Find where the given text appears and provide that cell's center as [X, Y] coordinate. 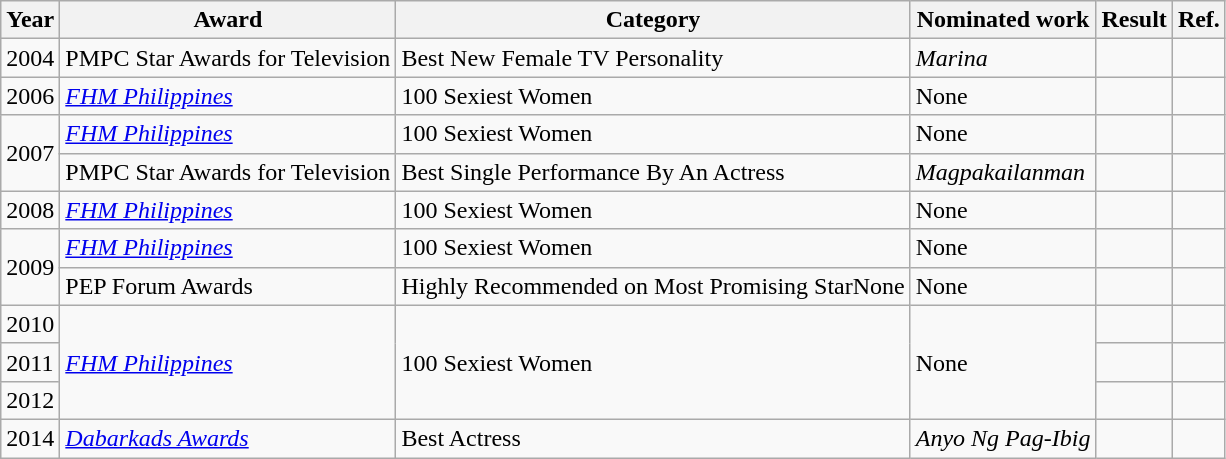
Highly Recommended on Most Promising StarNone [653, 286]
Best Actress [653, 438]
2004 [30, 58]
Category [653, 20]
Best Single Performance By An Actress [653, 172]
PEP Forum Awards [228, 286]
2009 [30, 267]
Anyo Ng Pag-Ibig [1003, 438]
2014 [30, 438]
2012 [30, 400]
2006 [30, 96]
2007 [30, 153]
Marina [1003, 58]
2011 [30, 362]
Year [30, 20]
Best New Female TV Personality [653, 58]
Result [1134, 20]
2008 [30, 210]
Ref. [1198, 20]
2010 [30, 324]
Nominated work [1003, 20]
Magpakailanman [1003, 172]
Dabarkads Awards [228, 438]
Award [228, 20]
